Scan for the cell matching the given text and deliver its [x, y] coordinate at center. 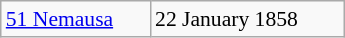
51 Nemausa [76, 19]
22 January 1858 [247, 19]
